Pinpoint the cell where the given text exists, returning its (X, Y) midpoint coordinate. 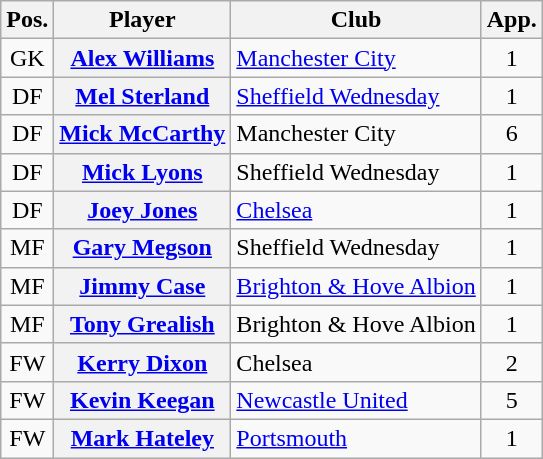
6 (512, 134)
Mark Hateley (142, 438)
Portsmouth (356, 438)
Jimmy Case (142, 286)
Tony Grealish (142, 324)
Mick Lyons (142, 172)
Mick McCarthy (142, 134)
GK (28, 58)
Mel Sterland (142, 96)
2 (512, 362)
Alex Williams (142, 58)
App. (512, 20)
Pos. (28, 20)
Gary Megson (142, 248)
Newcastle United (356, 400)
Kevin Keegan (142, 400)
Joey Jones (142, 210)
Kerry Dixon (142, 362)
Player (142, 20)
5 (512, 400)
Club (356, 20)
